Return [x, y] of the center of cell containing provided text 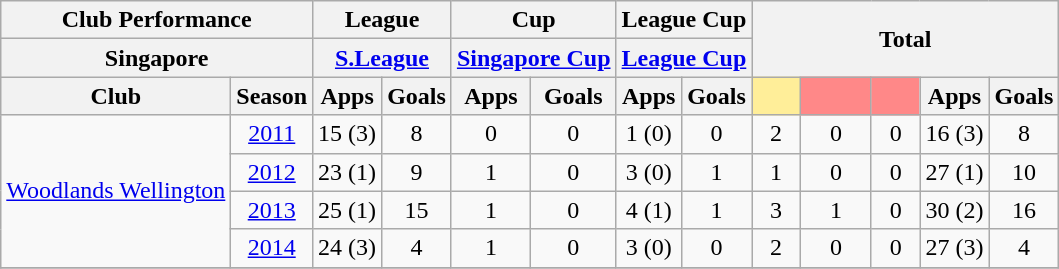
Club Performance [157, 20]
9 [417, 172]
1 (0) [648, 134]
3 [776, 210]
24 (3) [348, 248]
30 (2) [954, 210]
2011 [272, 134]
S.League [382, 58]
Singapore [157, 58]
Woodlands Wellington [116, 191]
16 (3) [954, 134]
Club [116, 96]
Cup [534, 20]
23 (1) [348, 172]
Season [272, 96]
15 [417, 210]
15 (3) [348, 134]
2012 [272, 172]
2014 [272, 248]
25 (1) [348, 210]
League [382, 20]
10 [1024, 172]
16 [1024, 210]
4 (1) [648, 210]
2013 [272, 210]
27 (3) [954, 248]
27 (1) [954, 172]
Total [906, 39]
Singapore Cup [534, 58]
